For the text-containing cell, return its midpoint in [X, Y] coordinate format. 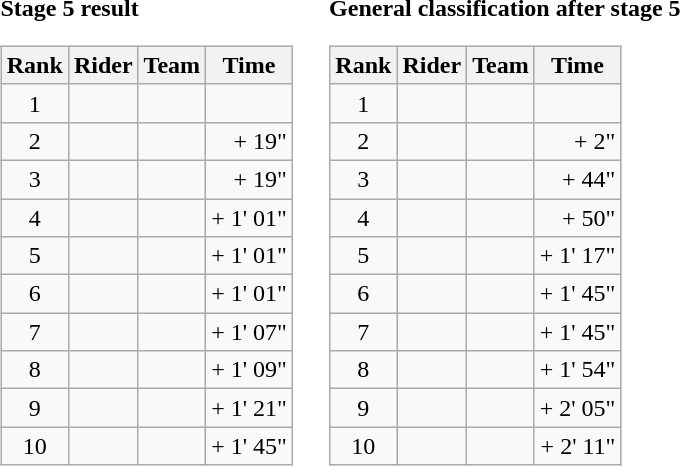
+ 2' 05" [578, 408]
+ 1' 09" [250, 370]
+ 1' 21" [250, 408]
+ 44" [578, 179]
+ 2' 11" [578, 446]
+ 1' 07" [250, 332]
+ 1' 54" [578, 370]
+ 1' 17" [578, 256]
+ 2" [578, 141]
+ 50" [578, 217]
